Capture the cell that displays the provided text and extract its [x, y] central coordinate. 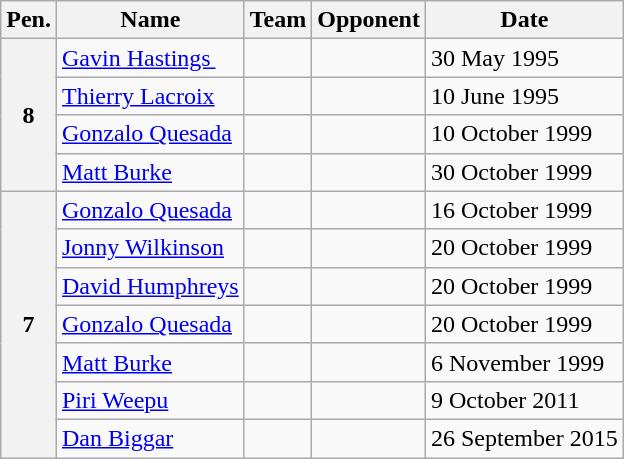
16 October 1999 [524, 210]
6 November 1999 [524, 362]
Dan Biggar [150, 438]
30 October 1999 [524, 172]
9 October 2011 [524, 400]
8 [29, 115]
Gavin Hastings [150, 58]
Date [524, 20]
7 [29, 324]
Name [150, 20]
Team [278, 20]
Piri Weepu [150, 400]
Thierry Lacroix [150, 96]
26 September 2015 [524, 438]
10 October 1999 [524, 134]
Pen. [29, 20]
10 June 1995 [524, 96]
Opponent [369, 20]
30 May 1995 [524, 58]
Jonny Wilkinson [150, 248]
David Humphreys [150, 286]
